Find where the given text appears and provide that cell's center as (X, Y) coordinate. 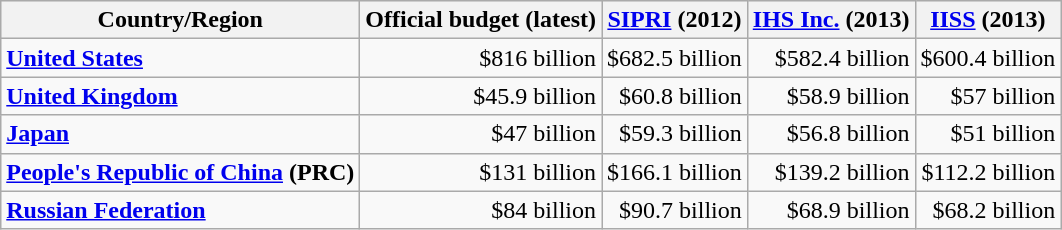
IISS (2013) (988, 20)
United States (180, 58)
People's Republic of China (PRC) (180, 172)
$816 billion (481, 58)
Official budget (latest) (481, 20)
SIPRI (2012) (675, 20)
$60.8 billion (675, 96)
$131 billion (481, 172)
$58.9 billion (831, 96)
Russian Federation (180, 210)
$47 billion (481, 134)
$112.2 billion (988, 172)
Country/Region (180, 20)
$166.1 billion (675, 172)
$600.4 billion (988, 58)
$51 billion (988, 134)
$68.9 billion (831, 210)
$59.3 billion (675, 134)
$682.5 billion (675, 58)
$90.7 billion (675, 210)
$68.2 billion (988, 210)
IHS Inc. (2013) (831, 20)
$84 billion (481, 210)
$56.8 billion (831, 134)
$45.9 billion (481, 96)
$57 billion (988, 96)
Japan (180, 134)
$139.2 billion (831, 172)
United Kingdom (180, 96)
$582.4 billion (831, 58)
